Provide the (x, y) coordinate of the cell's center where the given text is located.  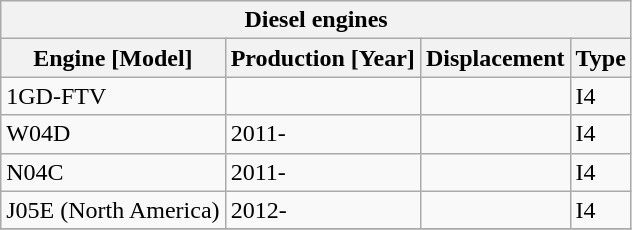
1GD-FTV (113, 96)
Displacement (495, 58)
2012- (322, 210)
Production [Year] (322, 58)
W04D (113, 134)
J05E (North America) (113, 210)
Type (600, 58)
Diesel engines (316, 20)
Engine [Model] (113, 58)
N04C (113, 172)
